Scan for the cell matching the given text and deliver its [X, Y] coordinate at center. 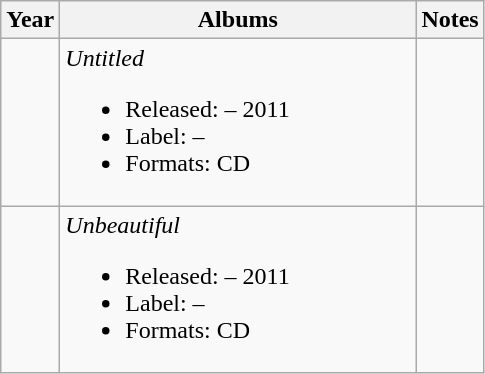
UnbeautifulReleased: – 2011Label: –Formats: CD [238, 290]
Year [30, 20]
Notes [450, 20]
UntitledReleased: – 2011Label: –Formats: CD [238, 122]
Albums [238, 20]
